Scan for the cell matching the given text and deliver its [X, Y] coordinate at center. 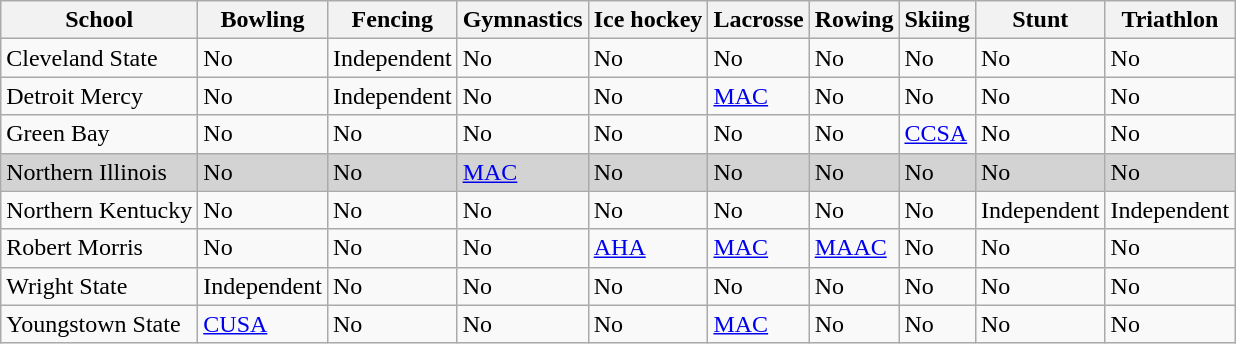
Rowing [854, 20]
Northern Kentucky [100, 210]
MAAC [854, 248]
CCSA [937, 134]
Skiing [937, 20]
Fencing [392, 20]
Bowling [263, 20]
Wright State [100, 286]
Stunt [1040, 20]
Green Bay [100, 134]
CUSA [263, 324]
Triathlon [1170, 20]
School [100, 20]
Cleveland State [100, 58]
Detroit Mercy [100, 96]
AHA [648, 248]
Gymnastics [522, 20]
Northern Illinois [100, 172]
Ice hockey [648, 20]
Lacrosse [758, 20]
Youngstown State [100, 324]
Robert Morris [100, 248]
